Pinpoint the cell where the given text exists, returning its [x, y] midpoint coordinate. 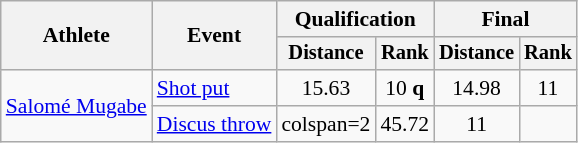
14.98 [476, 88]
Discus throw [214, 124]
10 q [404, 88]
colspan=2 [326, 124]
Qualification [355, 19]
Event [214, 36]
Shot put [214, 88]
Athlete [76, 36]
45.72 [404, 124]
Final [505, 19]
15.63 [326, 88]
Salomé Mugabe [76, 106]
